Extract the [X, Y] coordinate from the center of the cell holding the provided text.  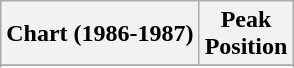
Chart (1986-1987) [100, 34]
PeakPosition [246, 34]
